Search for the cell housing the specified text and yield its [X, Y] center coordinate. 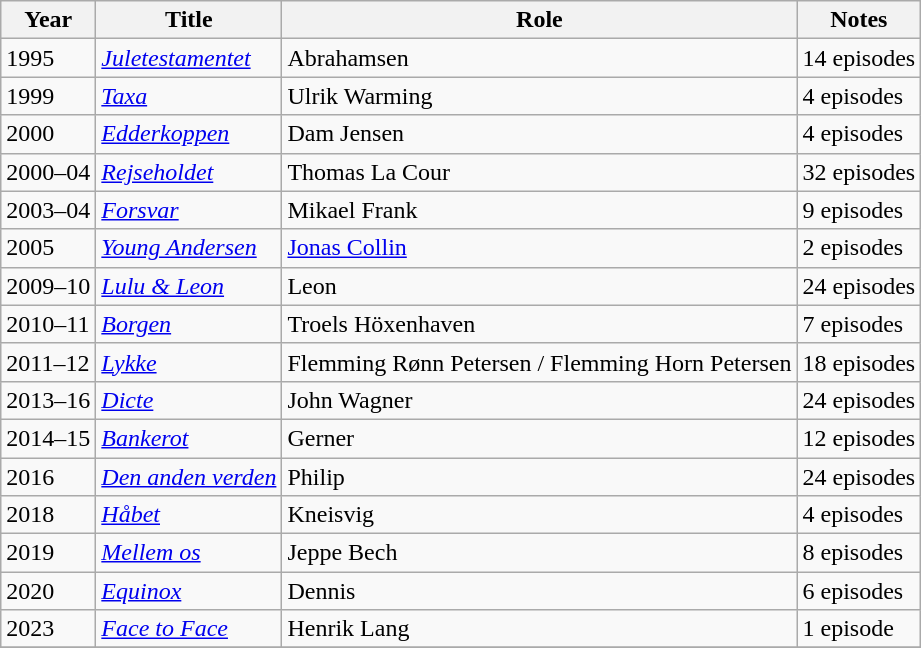
2 episodes [859, 248]
Equinox [189, 591]
Abrahamsen [540, 58]
2011–12 [48, 362]
Leon [540, 286]
14 episodes [859, 58]
2005 [48, 248]
Thomas La Cour [540, 172]
John Wagner [540, 400]
Edderkoppen [189, 134]
Rejseholdet [189, 172]
2009–10 [48, 286]
Håbet [189, 515]
Philip [540, 477]
1995 [48, 58]
Forsvar [189, 210]
18 episodes [859, 362]
Mikael Frank [540, 210]
Role [540, 20]
Face to Face [189, 629]
32 episodes [859, 172]
Borgen [189, 324]
Title [189, 20]
2013–16 [48, 400]
Gerner [540, 438]
2020 [48, 591]
Dennis [540, 591]
12 episodes [859, 438]
1999 [48, 96]
7 episodes [859, 324]
2019 [48, 553]
2000–04 [48, 172]
Notes [859, 20]
Bankerot [189, 438]
Ulrik Warming [540, 96]
Dam Jensen [540, 134]
1 episode [859, 629]
Jeppe Bech [540, 553]
Troels Höxenhaven [540, 324]
2014–15 [48, 438]
2018 [48, 515]
8 episodes [859, 553]
Lykke [189, 362]
Kneisvig [540, 515]
2003–04 [48, 210]
6 episodes [859, 591]
Young Andersen [189, 248]
Jonas Collin [540, 248]
Den anden verden [189, 477]
Mellem os [189, 553]
Lulu & Leon [189, 286]
Taxa [189, 96]
Henrik Lang [540, 629]
2010–11 [48, 324]
Dicte [189, 400]
9 episodes [859, 210]
Juletestamentet [189, 58]
2000 [48, 134]
2016 [48, 477]
Flemming Rønn Petersen / Flemming Horn Petersen [540, 362]
2023 [48, 629]
Year [48, 20]
